Determine the (X, Y) coordinate at the center of the cell enclosing the given text.  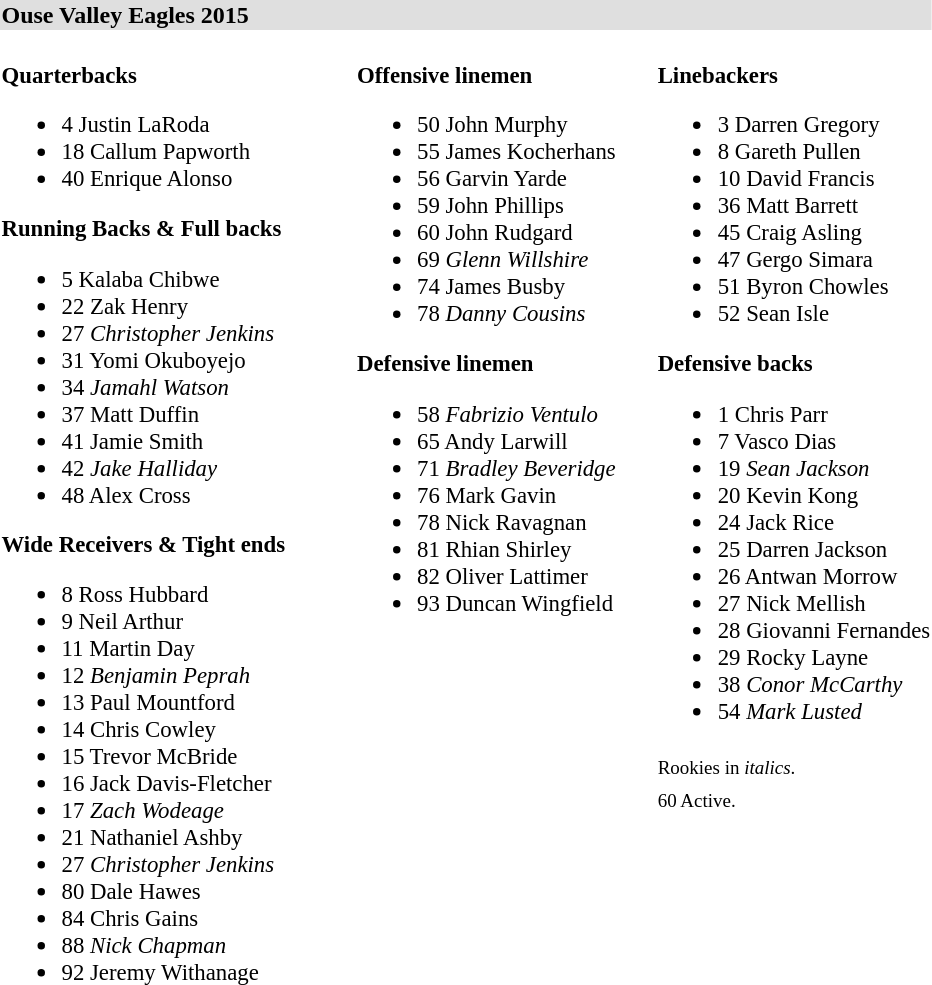
Ouse Valley Eagles 2015 (466, 15)
